Extract the (x, y) coordinate from the center of the cell holding the provided text.  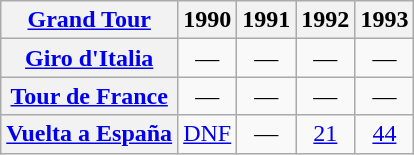
1992 (326, 20)
Giro d'Italia (90, 58)
Tour de France (90, 96)
21 (326, 134)
44 (384, 134)
Grand Tour (90, 20)
1993 (384, 20)
Vuelta a España (90, 134)
1990 (208, 20)
DNF (208, 134)
1991 (266, 20)
